Output the [x, y] coordinate of the center of the cell containing the given text.  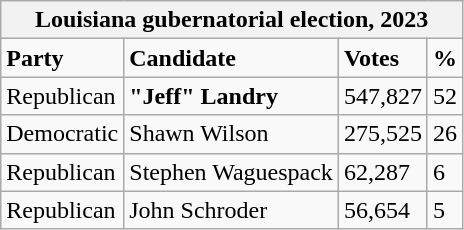
% [444, 58]
Democratic [62, 134]
Votes [382, 58]
Louisiana gubernatorial election, 2023 [232, 20]
547,827 [382, 96]
"Jeff" Landry [232, 96]
275,525 [382, 134]
Shawn Wilson [232, 134]
62,287 [382, 172]
56,654 [382, 210]
6 [444, 172]
John Schroder [232, 210]
Stephen Waguespack [232, 172]
5 [444, 210]
52 [444, 96]
26 [444, 134]
Party [62, 58]
Candidate [232, 58]
